Provide the (X, Y) coordinate of the cell's center where the given text is located.  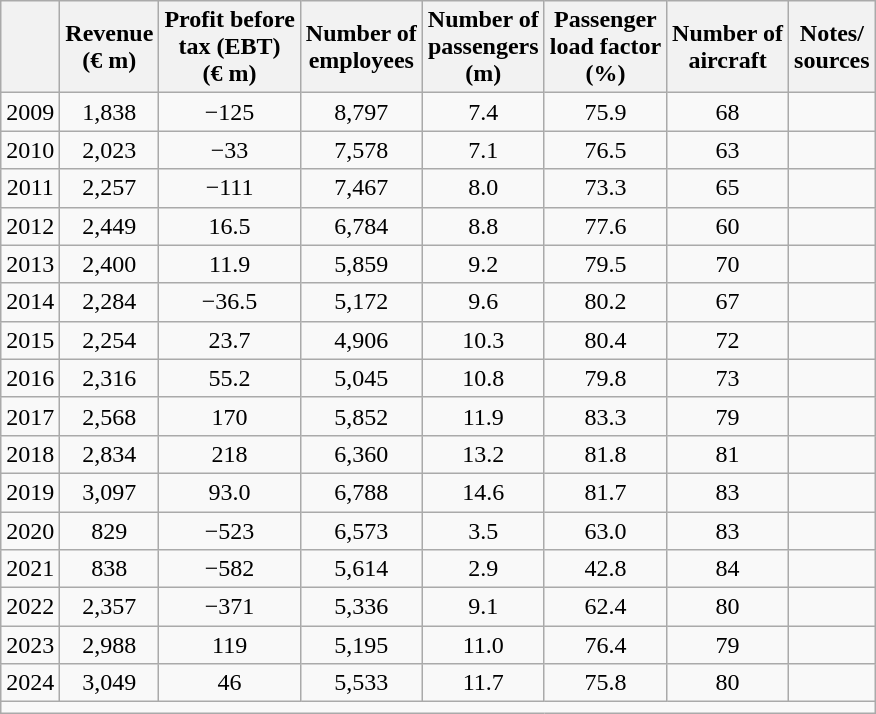
2,357 (110, 607)
1,838 (110, 112)
2009 (30, 112)
7,578 (361, 150)
−582 (230, 569)
10.8 (483, 378)
218 (230, 454)
2.9 (483, 569)
80.2 (605, 302)
2,316 (110, 378)
2012 (30, 226)
5,336 (361, 607)
81.7 (605, 492)
3,049 (110, 683)
73.3 (605, 188)
Revenue(€ m) (110, 47)
76.5 (605, 150)
2018 (30, 454)
9.2 (483, 264)
81.8 (605, 454)
2,023 (110, 150)
76.4 (605, 645)
79.8 (605, 378)
11.7 (483, 683)
838 (110, 569)
63 (728, 150)
80.4 (605, 340)
77.6 (605, 226)
2019 (30, 492)
Notes/sources (832, 47)
Passengerload factor(%) (605, 47)
63.0 (605, 531)
6,784 (361, 226)
2,988 (110, 645)
10.3 (483, 340)
2020 (30, 531)
60 (728, 226)
79.5 (605, 264)
2,449 (110, 226)
Number ofpassengers(m) (483, 47)
75.8 (605, 683)
81 (728, 454)
8.0 (483, 188)
Number ofaircraft (728, 47)
170 (230, 416)
68 (728, 112)
−111 (230, 188)
2,400 (110, 264)
7,467 (361, 188)
2,834 (110, 454)
5,195 (361, 645)
7.1 (483, 150)
2,257 (110, 188)
14.6 (483, 492)
2,284 (110, 302)
6,360 (361, 454)
83.3 (605, 416)
13.2 (483, 454)
65 (728, 188)
2013 (30, 264)
72 (728, 340)
8,797 (361, 112)
5,852 (361, 416)
2022 (30, 607)
46 (230, 683)
119 (230, 645)
5,172 (361, 302)
9.6 (483, 302)
−125 (230, 112)
3,097 (110, 492)
2017 (30, 416)
42.8 (605, 569)
2014 (30, 302)
2010 (30, 150)
11.0 (483, 645)
2,254 (110, 340)
Profit beforetax (EBT)(€ m) (230, 47)
73 (728, 378)
23.7 (230, 340)
−371 (230, 607)
70 (728, 264)
62.4 (605, 607)
2011 (30, 188)
84 (728, 569)
5,045 (361, 378)
55.2 (230, 378)
4,906 (361, 340)
−33 (230, 150)
2023 (30, 645)
−523 (230, 531)
2016 (30, 378)
Number ofemployees (361, 47)
67 (728, 302)
5,614 (361, 569)
829 (110, 531)
8.8 (483, 226)
5,533 (361, 683)
16.5 (230, 226)
93.0 (230, 492)
2015 (30, 340)
3.5 (483, 531)
7.4 (483, 112)
5,859 (361, 264)
6,573 (361, 531)
75.9 (605, 112)
2024 (30, 683)
2021 (30, 569)
6,788 (361, 492)
9.1 (483, 607)
2,568 (110, 416)
−36.5 (230, 302)
